Pinpoint the cell where the given text exists, returning its (x, y) midpoint coordinate. 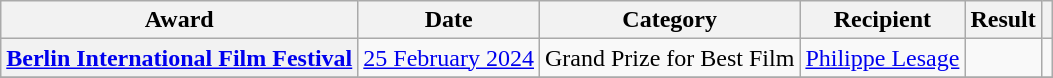
Result (1003, 20)
Grand Prize for Best Film (670, 58)
Date (449, 20)
Berlin International Film Festival (180, 58)
Philippe Lesage (882, 58)
25 February 2024 (449, 58)
Award (180, 20)
Category (670, 20)
Recipient (882, 20)
